Capture the cell that displays the provided text and extract its [X, Y] central coordinate. 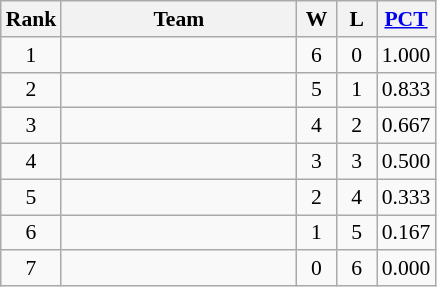
L [357, 19]
PCT [406, 19]
1.000 [406, 55]
0.500 [406, 162]
Team [178, 19]
W [316, 19]
Rank [32, 19]
0.667 [406, 126]
0.833 [406, 90]
0.167 [406, 233]
0.333 [406, 197]
7 [32, 269]
0.000 [406, 269]
